Provide the [X, Y] coordinate of the cell's center where the given text is located.  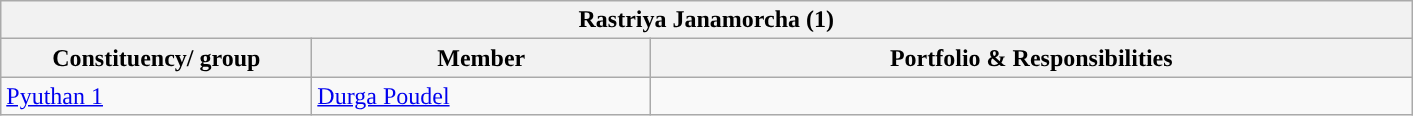
Member [482, 58]
Durga Poudel [482, 96]
Constituency/ group [156, 58]
Rastriya Janamorcha (1) [706, 20]
Portfolio & Responsibilities [1032, 58]
Pyuthan 1 [156, 96]
